Output the (X, Y) coordinate of the center of the cell containing the given text.  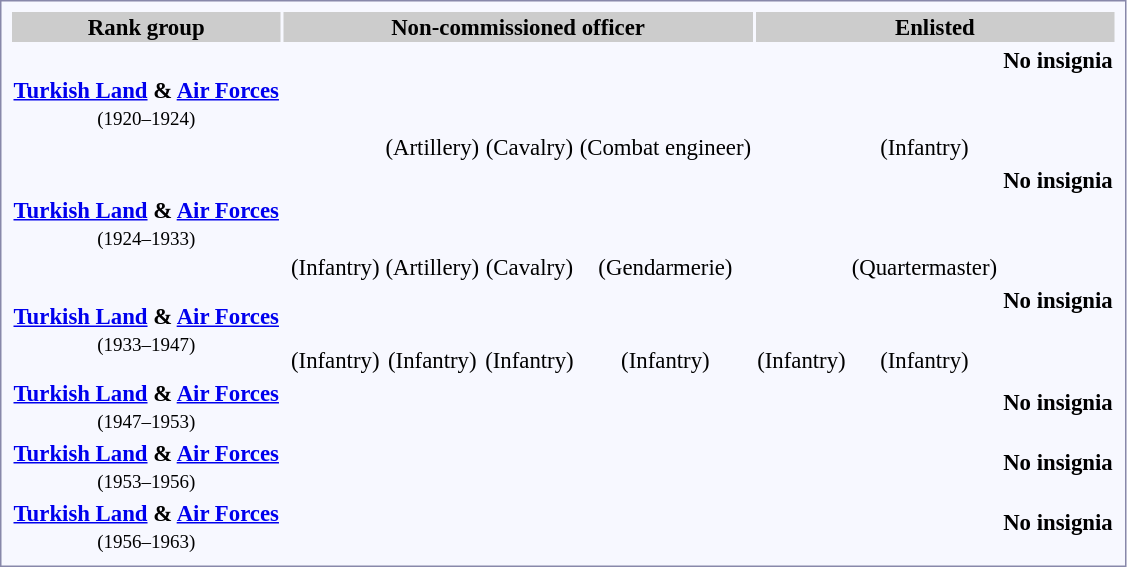
Turkish Land & Air Forces(1924–1933) (146, 224)
Non-commissioned officer (518, 27)
Turkish Land & Air Forces(1947–1953) (146, 406)
Turkish Land & Air Forces(1933–1947) (146, 330)
Turkish Land & Air Forces(1956–1963) (146, 526)
Enlisted (936, 27)
Turkish Land & Air Forces(1953–1956) (146, 466)
Turkish Land & Air Forces(1920–1924) (146, 104)
(Quartermaster) (924, 240)
Rank group (146, 27)
(Gendarmerie) (665, 240)
(Combat engineer) (665, 120)
